Scan for the cell matching the given text and deliver its [x, y] coordinate at center. 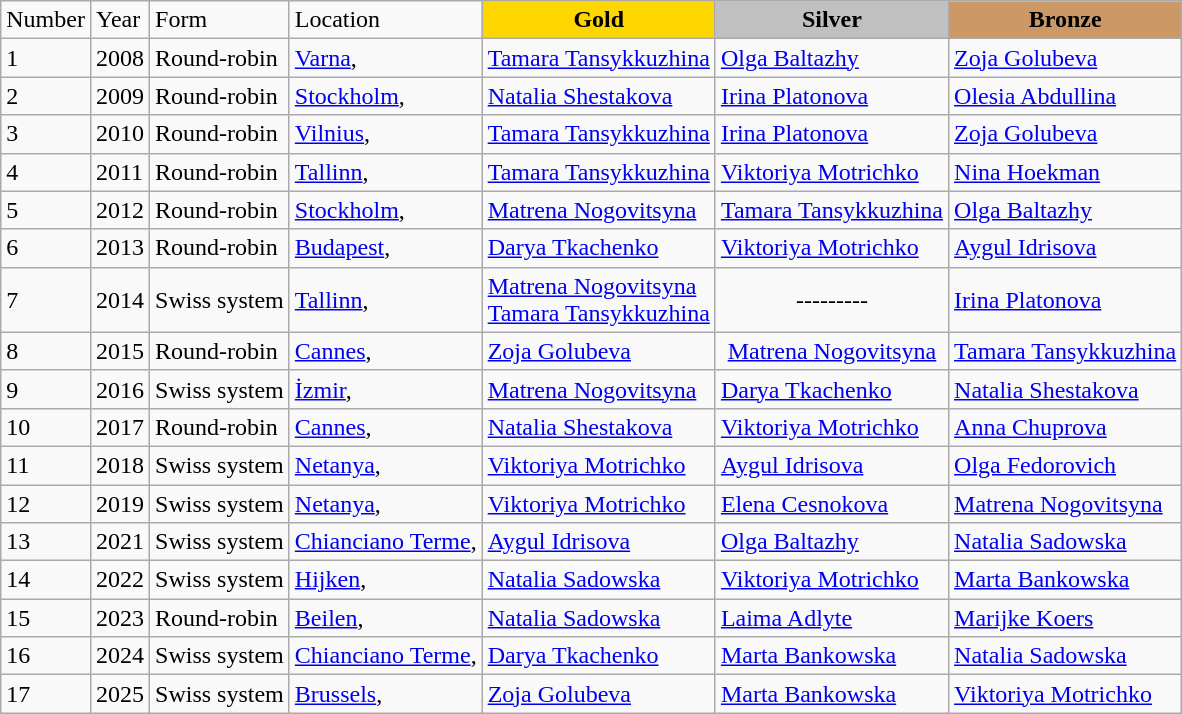
2015 [120, 351]
11 [46, 465]
13 [46, 542]
5 [46, 210]
2016 [120, 389]
17 [46, 694]
Olga Fedorovich [1066, 465]
2010 [120, 134]
3 [46, 134]
2013 [120, 248]
2009 [120, 96]
Laima Adlyte [832, 618]
Form [220, 20]
İzmir, [386, 389]
2022 [120, 580]
--------- [832, 300]
2008 [120, 58]
2025 [120, 694]
14 [46, 580]
2012 [120, 210]
10 [46, 427]
2014 [120, 300]
Brussels, [386, 694]
Anna Chuprova [1066, 427]
Olesia Abdullina [1066, 96]
2011 [120, 172]
Varna, [386, 58]
Vilnius, [386, 134]
4 [46, 172]
Elena Cesnokova [832, 503]
15 [46, 618]
Budapest, [386, 248]
Marijke Koers [1066, 618]
12 [46, 503]
1 [46, 58]
Hijken, [386, 580]
2018 [120, 465]
2019 [120, 503]
Silver [832, 20]
8 [46, 351]
Bronze [1066, 20]
2017 [120, 427]
9 [46, 389]
2023 [120, 618]
Matrena Nogovitsyna Tamara Tansykkuzhina [598, 300]
7 [46, 300]
Gold [598, 20]
2 [46, 96]
2024 [120, 656]
Location [386, 20]
6 [46, 248]
Number [46, 20]
Nina Hoekman [1066, 172]
Year [120, 20]
16 [46, 656]
Beilen, [386, 618]
2021 [120, 542]
